Return the [X, Y] coordinate for the center point of the cell that contains the specified text.  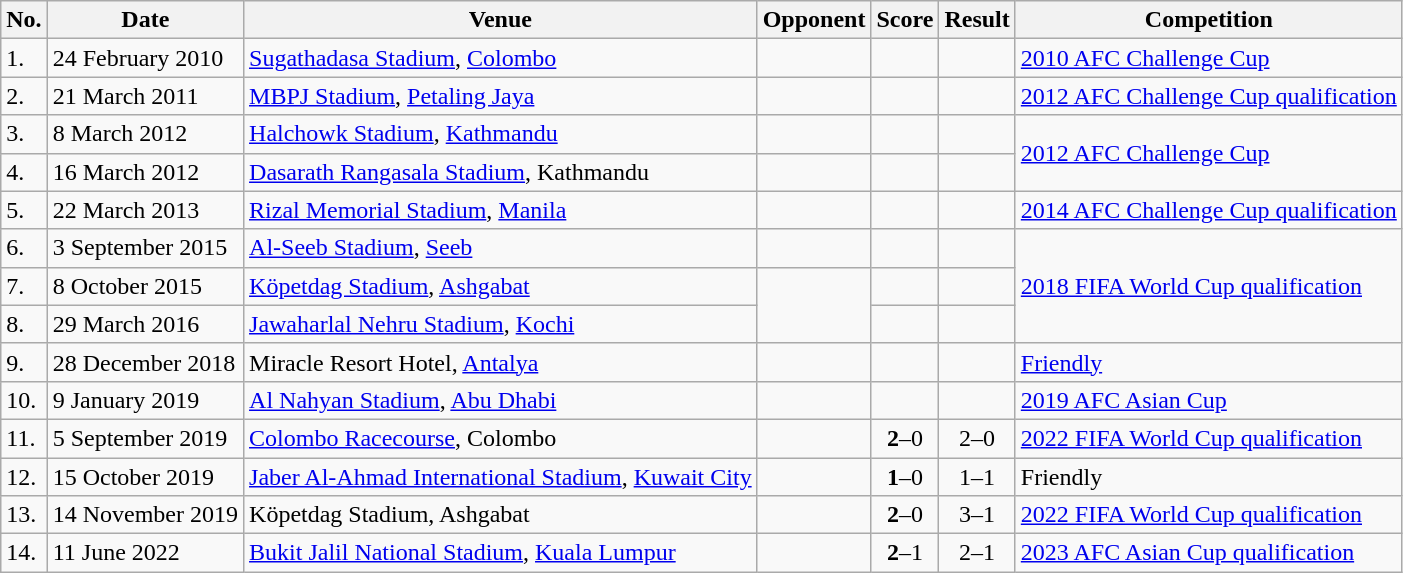
Al-Seeb Stadium, Seeb [501, 248]
Competition [1208, 20]
13. [24, 515]
4. [24, 172]
MBPJ Stadium, Petaling Jaya [501, 96]
Opponent [814, 20]
Al Nahyan Stadium, Abu Dhabi [501, 400]
14. [24, 553]
Jaber Al-Ahmad International Stadium, Kuwait City [501, 477]
2023 AFC Asian Cup qualification [1208, 553]
5 September 2019 [145, 438]
3 September 2015 [145, 248]
15 October 2019 [145, 477]
No. [24, 20]
22 March 2013 [145, 210]
Date [145, 20]
Bukit Jalil National Stadium, Kuala Lumpur [501, 553]
14 November 2019 [145, 515]
8 March 2012 [145, 134]
24 February 2010 [145, 58]
10. [24, 400]
1. [24, 58]
2012 AFC Challenge Cup [1208, 153]
Result [977, 20]
Sugathadasa Stadium, Colombo [501, 58]
9 January 2019 [145, 400]
1–0 [905, 477]
Halchowk Stadium, Kathmandu [501, 134]
Score [905, 20]
Colombo Racecourse, Colombo [501, 438]
5. [24, 210]
Dasarath Rangasala Stadium, Kathmandu [501, 172]
8. [24, 324]
Venue [501, 20]
6. [24, 248]
12. [24, 477]
2018 FIFA World Cup qualification [1208, 286]
1–1 [977, 477]
9. [24, 362]
2014 AFC Challenge Cup qualification [1208, 210]
29 March 2016 [145, 324]
Jawaharlal Nehru Stadium, Kochi [501, 324]
21 March 2011 [145, 96]
3. [24, 134]
2010 AFC Challenge Cup [1208, 58]
2. [24, 96]
8 October 2015 [145, 286]
2019 AFC Asian Cup [1208, 400]
11 June 2022 [145, 553]
Rizal Memorial Stadium, Manila [501, 210]
11. [24, 438]
16 March 2012 [145, 172]
28 December 2018 [145, 362]
3–1 [977, 515]
2012 AFC Challenge Cup qualification [1208, 96]
Miracle Resort Hotel, Antalya [501, 362]
7. [24, 286]
